Provide the [x, y] coordinate of the cell's center where the given text is located.  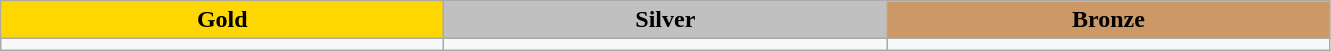
Silver [666, 20]
Gold [222, 20]
Bronze [1108, 20]
